Find where the given text appears and provide that cell's center as [x, y] coordinate. 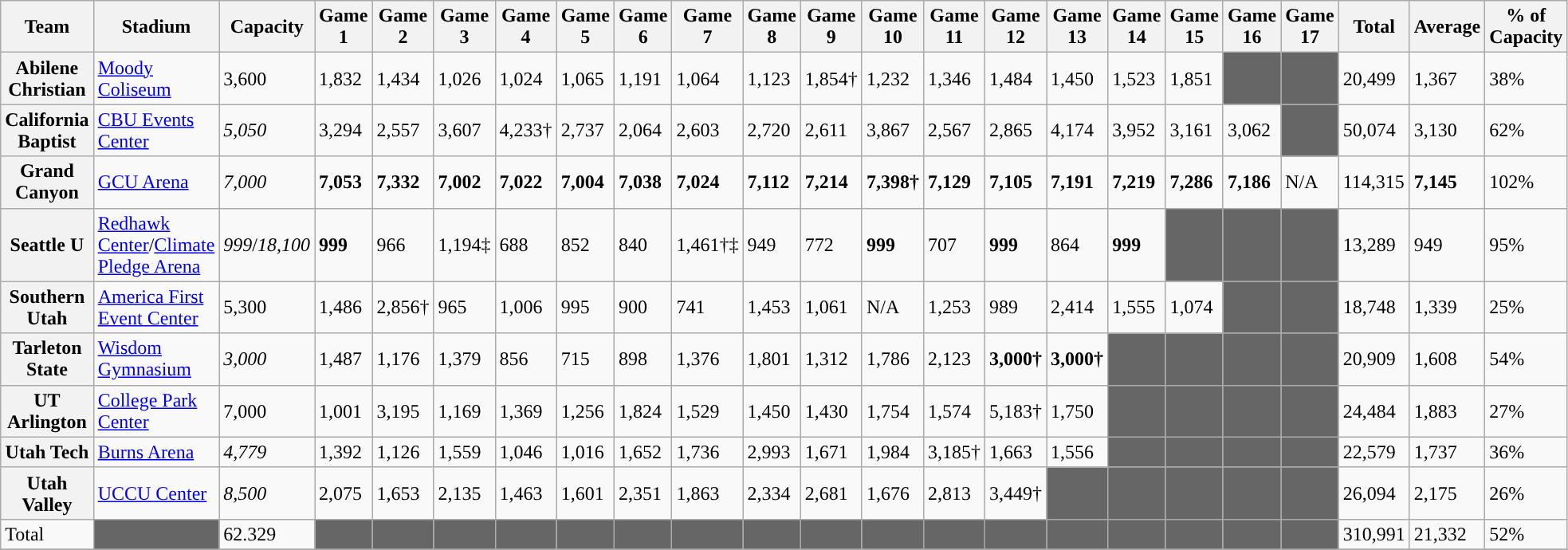
1,737 [1448, 452]
1,663 [1016, 452]
24,484 [1374, 411]
1,676 [893, 493]
Moody Coliseum [156, 78]
2,351 [643, 493]
Utah Tech [47, 452]
Game 4 [526, 27]
Game 2 [403, 27]
Game 16 [1252, 27]
688 [526, 245]
310,991 [1374, 534]
18,748 [1374, 308]
856 [526, 359]
Game 9 [831, 27]
CBU Events Center [156, 131]
1,601 [585, 493]
1,430 [831, 411]
62.329 [267, 534]
1,046 [526, 452]
1,461†‡ [708, 245]
7,145 [1448, 182]
1,863 [708, 493]
1,176 [403, 359]
2,856† [403, 308]
3,185† [953, 452]
1,750 [1078, 411]
Stadium [156, 27]
Redhawk Center/Climate Pledge Arena [156, 245]
UT Arlington [47, 411]
1,346 [953, 78]
4,233† [526, 131]
1,376 [708, 359]
1,824 [643, 411]
1,064 [708, 78]
1,851 [1194, 78]
7,004 [585, 182]
26% [1526, 493]
1,191 [643, 78]
1,801 [772, 359]
1,487 [344, 359]
1,016 [585, 452]
20,909 [1374, 359]
1,653 [403, 493]
7,214 [831, 182]
America First Event Center [156, 308]
2,414 [1078, 308]
1,194‡ [464, 245]
3,867 [893, 131]
Tarleton State [47, 359]
7,024 [708, 182]
7,129 [953, 182]
7,398† [893, 182]
Game 12 [1016, 27]
7,002 [464, 182]
1,001 [344, 411]
3,195 [403, 411]
1,232 [893, 78]
5,050 [267, 131]
20,499 [1374, 78]
3,294 [344, 131]
25% [1526, 308]
2,603 [708, 131]
7,191 [1078, 182]
27% [1526, 411]
3,130 [1448, 131]
Average [1448, 27]
1,169 [464, 411]
2,075 [344, 493]
21,332 [1448, 534]
Capacity [267, 27]
7,186 [1252, 182]
772 [831, 245]
Game 10 [893, 27]
Wisdom Gymnasium [156, 359]
36% [1526, 452]
GCU Arena [156, 182]
1,339 [1448, 308]
1,832 [344, 78]
4,779 [267, 452]
UCCU Center [156, 493]
Burns Arena [156, 452]
1,555 [1137, 308]
95% [1526, 245]
4,174 [1078, 131]
900 [643, 308]
62% [1526, 131]
989 [1016, 308]
2,611 [831, 131]
26,094 [1374, 493]
2,865 [1016, 131]
1,369 [526, 411]
966 [403, 245]
2,064 [643, 131]
5,183† [1016, 411]
Game 7 [708, 27]
Team [47, 27]
7,022 [526, 182]
5,300 [267, 308]
3,449† [1016, 493]
1,392 [344, 452]
7,332 [403, 182]
1,559 [464, 452]
Southern Utah [47, 308]
3,952 [1137, 131]
1,574 [953, 411]
3,161 [1194, 131]
1,484 [1016, 78]
965 [464, 308]
50,074 [1374, 131]
3,062 [1252, 131]
3,600 [267, 78]
1,126 [403, 452]
2,135 [464, 493]
Game 5 [585, 27]
Utah Valley [47, 493]
898 [643, 359]
1,065 [585, 78]
Abilene Christian [47, 78]
2,123 [953, 359]
1,253 [953, 308]
2,737 [585, 131]
1,463 [526, 493]
715 [585, 359]
1,434 [403, 78]
8,500 [267, 493]
Game 8 [772, 27]
1,024 [526, 78]
7,038 [643, 182]
Game 13 [1078, 27]
1,367 [1448, 78]
3,000 [267, 359]
1,061 [831, 308]
Game 15 [1194, 27]
840 [643, 245]
3,607 [464, 131]
2,567 [953, 131]
1,854† [831, 78]
1,883 [1448, 411]
7,112 [772, 182]
1,671 [831, 452]
7,105 [1016, 182]
Game 3 [464, 27]
1,754 [893, 411]
102% [1526, 182]
1,074 [1194, 308]
13,289 [1374, 245]
7,053 [344, 182]
1,453 [772, 308]
2,334 [772, 493]
Seattle U [47, 245]
1,556 [1078, 452]
Game 14 [1137, 27]
College Park Center [156, 411]
114,315 [1374, 182]
52% [1526, 534]
1,026 [464, 78]
1,523 [1137, 78]
7,286 [1194, 182]
2,720 [772, 131]
2,813 [953, 493]
852 [585, 245]
1,006 [526, 308]
1,984 [893, 452]
1,529 [708, 411]
1,379 [464, 359]
Grand Canyon [47, 182]
22,579 [1374, 452]
2,993 [772, 452]
1,786 [893, 359]
741 [708, 308]
707 [953, 245]
Game 17 [1310, 27]
1,486 [344, 308]
1,652 [643, 452]
995 [585, 308]
% of Capacity [1526, 27]
1,123 [772, 78]
7,219 [1137, 182]
Game 11 [953, 27]
38% [1526, 78]
1,256 [585, 411]
1,736 [708, 452]
Game 1 [344, 27]
Game 6 [643, 27]
864 [1078, 245]
54% [1526, 359]
1,312 [831, 359]
California Baptist [47, 131]
1,608 [1448, 359]
2,681 [831, 493]
2,175 [1448, 493]
999/18,100 [267, 245]
2,557 [403, 131]
